Scan for the cell matching the given text and deliver its [X, Y] coordinate at center. 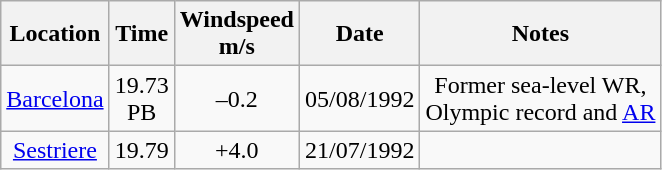
19.73PB [142, 98]
Notes [540, 34]
19.79 [142, 150]
Sestriere [55, 150]
Time [142, 34]
Date [360, 34]
Windspeedm/s [236, 34]
Barcelona [55, 98]
Location [55, 34]
05/08/1992 [360, 98]
+4.0 [236, 150]
–0.2 [236, 98]
21/07/1992 [360, 150]
Former sea-level WR,Olympic record and AR [540, 98]
